Return (X, Y) of the center of cell containing provided text 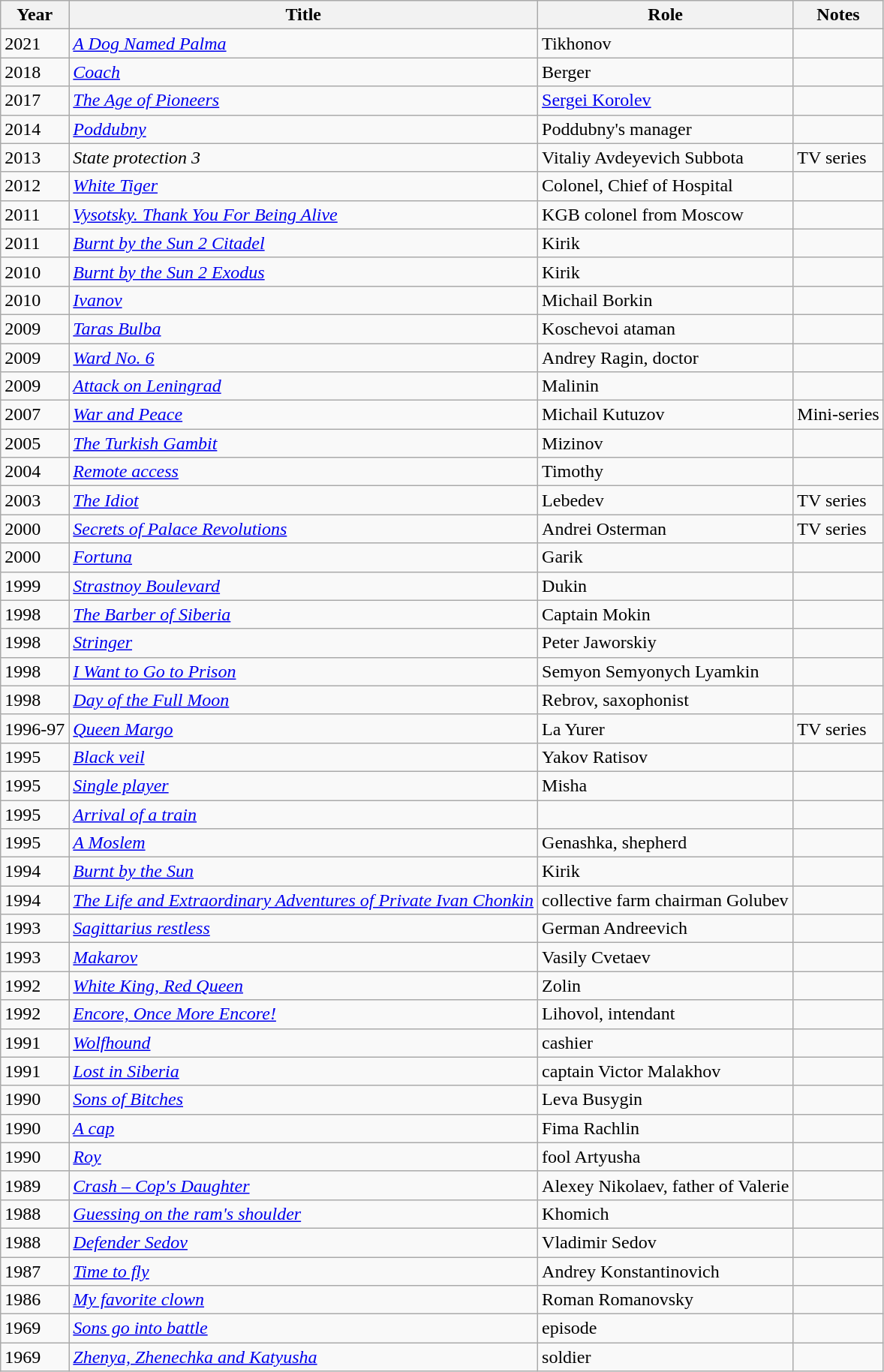
Year (35, 15)
2005 (35, 443)
episode (666, 1328)
War and Peace (303, 415)
Roman Romanovsky (666, 1300)
Encore, Once More Encore! (303, 1014)
Wolfhound (303, 1043)
Berger (666, 72)
Arrival of a train (303, 814)
Ivanov (303, 300)
Tikhonov (666, 44)
Remote access (303, 472)
The Turkish Gambit (303, 443)
2014 (35, 129)
Guessing on the ram's shoulder (303, 1214)
Sons of Bitches (303, 1100)
Lebedev (666, 500)
Strastnoy Boulevard (303, 586)
Koschevoi ataman (666, 329)
1989 (35, 1185)
Alexey Nikolaev, father of Valerie (666, 1185)
Fortuna (303, 557)
Genashka, shepherd (666, 843)
1986 (35, 1300)
collective farm chairman Golubev (666, 900)
Fima Rachlin (666, 1128)
2017 (35, 101)
Role (666, 15)
Vasily Cvetaev (666, 957)
Michail Kutuzov (666, 415)
I Want to Go to Prison (303, 671)
Secrets of Palace Revolutions (303, 529)
A Dog Named Palma (303, 44)
Crash – Cop's Daughter (303, 1185)
Vitaliy Avdeyevich Subbota (666, 158)
Coach (303, 72)
Taras Bulba (303, 329)
Lost in Siberia (303, 1071)
Queen Margo (303, 728)
Semyon Semyonych Lyamkin (666, 671)
Burnt by the Sun 2 Exodus (303, 272)
Lihovol, intendant (666, 1014)
Poddubny (303, 129)
1987 (35, 1271)
Poddubny's manager (666, 129)
Ward No. 6 (303, 358)
2007 (35, 415)
Defender Sedov (303, 1242)
Michail Borkin (666, 300)
Vladimir Sedov (666, 1242)
La Yurer (666, 728)
Sagittarius restless (303, 929)
Andrey Ragin, doctor (666, 358)
White Tiger (303, 186)
Burnt by the Sun 2 Citadel (303, 243)
Makarov (303, 957)
State protection 3 (303, 158)
Leva Busygin (666, 1100)
1999 (35, 586)
Vysotsky. Thank You For Being Alive (303, 215)
Yakov Ratisov (666, 757)
Colonel, Chief of Hospital (666, 186)
Time to fly (303, 1271)
Malinin (666, 386)
fool Artyusha (666, 1157)
Zolin (666, 986)
Day of the Full Moon (303, 700)
soldier (666, 1357)
Attack on Leningrad (303, 386)
Sons go into battle (303, 1328)
Zhenya, Zhenechka and Katyusha (303, 1357)
My favorite clown (303, 1300)
German Andreevich (666, 929)
Dukin (666, 586)
Mizinov (666, 443)
Garik (666, 557)
Stringer (303, 643)
2021 (35, 44)
Roy (303, 1157)
Mini-series (838, 415)
Peter Jaworskiy (666, 643)
captain Victor Malakhov (666, 1071)
The Idiot (303, 500)
A cap (303, 1128)
Title (303, 15)
KGB colonel from Moscow (666, 215)
2012 (35, 186)
Andrei Osterman (666, 529)
The Barber of Siberia (303, 614)
Black veil (303, 757)
Timothy (666, 472)
2018 (35, 72)
The Age of Pioneers (303, 101)
Misha (666, 785)
White King, Red Queen (303, 986)
The Life and Extraordinary Adventures of Private Ivan Chonkin (303, 900)
Notes (838, 15)
1996-97 (35, 728)
2013 (35, 158)
Rebrov, saxophonist (666, 700)
Andrey Konstantinovich (666, 1271)
Burnt by the Sun (303, 872)
Captain Mokin (666, 614)
2004 (35, 472)
cashier (666, 1043)
Khomich (666, 1214)
Sergei Korolev (666, 101)
2003 (35, 500)
A Moslem (303, 843)
Single player (303, 785)
